Return [x, y] of the center of cell containing provided text 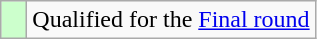
Qualified for the Final round [171, 20]
